Output the (X, Y) coordinate of the center of the cell containing the given text.  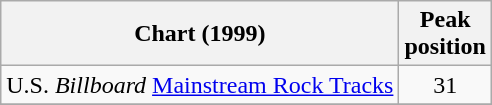
Chart (1999) (200, 34)
Peakposition (445, 34)
U.S. Billboard Mainstream Rock Tracks (200, 85)
31 (445, 85)
